Find where the given text appears and provide that cell's center as [x, y] coordinate. 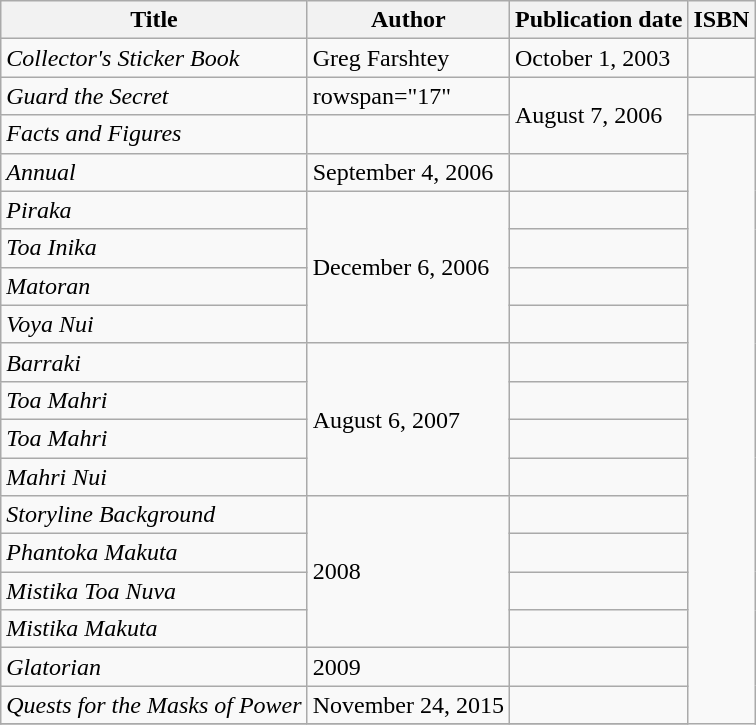
Barraki [154, 362]
December 6, 2006 [408, 267]
Mahri Nui [154, 477]
August 7, 2006 [598, 115]
Publication date [598, 20]
September 4, 2006 [408, 172]
2008 [408, 572]
November 24, 2015 [408, 705]
October 1, 2003 [598, 58]
August 6, 2007 [408, 419]
Matoran [154, 286]
Mistika Toa Nuva [154, 591]
rowspan="17" [408, 96]
Glatorian [154, 667]
Voya Nui [154, 324]
Author [408, 20]
ISBN [722, 20]
Storyline Background [154, 515]
2009 [408, 667]
Greg Farshtey [408, 58]
Piraka [154, 210]
Facts and Figures [154, 134]
Phantoka Makuta [154, 553]
Annual [154, 172]
Mistika Makuta [154, 629]
Quests for the Masks of Power [154, 705]
Title [154, 20]
Guard the Secret [154, 96]
Collector's Sticker Book [154, 58]
Toa Inika [154, 248]
